Detect which cell encompasses the target text, then output its [X, Y] center coordinate. 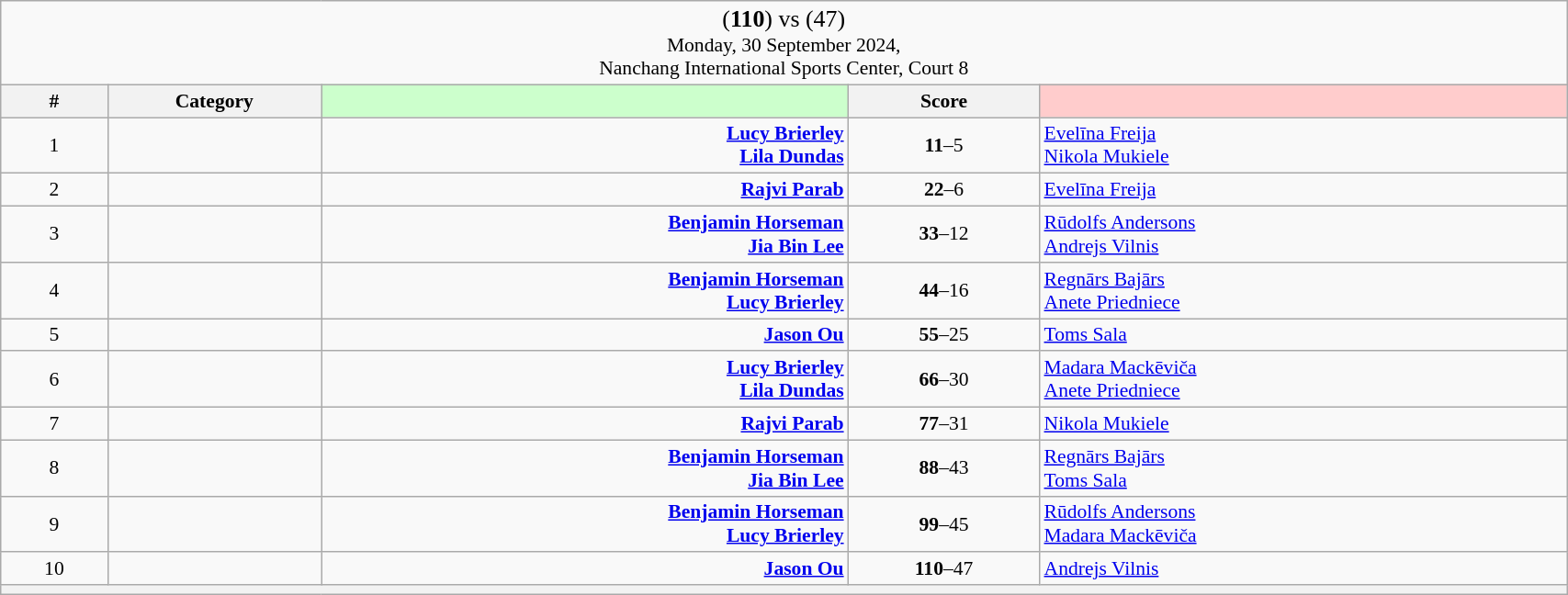
55–25 [944, 335]
77–31 [944, 424]
4 [54, 290]
7 [54, 424]
Evelīna Freija Nikola Mukiele [1303, 145]
Toms Sala [1303, 335]
Rūdolfs Andersons Andrejs Vilnis [1303, 235]
Rūdolfs Andersons Madara Mackēviča [1303, 523]
10 [54, 569]
110–47 [944, 569]
5 [54, 335]
2 [54, 190]
Andrejs Vilnis [1303, 569]
33–12 [944, 235]
Score [944, 101]
8 [54, 468]
Madara Mackēviča Anete Priedniece [1303, 380]
44–16 [944, 290]
(110) vs (47)Monday, 30 September 2024, Nanchang International Sports Center, Court 8 [784, 42]
Category [215, 101]
11–5 [944, 145]
22–6 [944, 190]
99–45 [944, 523]
6 [54, 380]
88–43 [944, 468]
3 [54, 235]
Regnārs Bajārs Toms Sala [1303, 468]
Nikola Mukiele [1303, 424]
# [54, 101]
Regnārs Bajārs Anete Priedniece [1303, 290]
9 [54, 523]
Evelīna Freija [1303, 190]
1 [54, 145]
66–30 [944, 380]
